Return the [x, y] coordinate for the center point of the cell that contains the specified text.  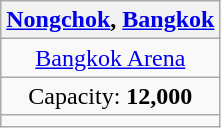
Bangkok Arena [110, 58]
Nongchok, Bangkok [110, 20]
Capacity: 12,000 [110, 96]
